For the text-containing cell, return its midpoint in [X, Y] coordinate format. 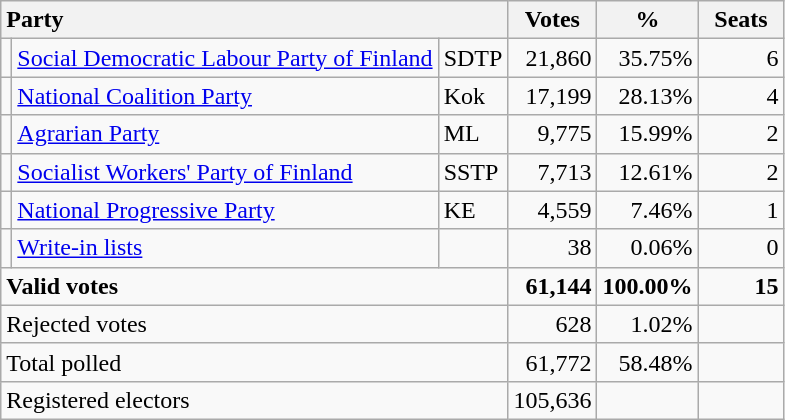
SDTP [473, 58]
28.13% [648, 96]
15.99% [648, 134]
Agrarian Party [225, 134]
9,775 [552, 134]
Socialist Workers' Party of Finland [225, 172]
1.02% [648, 324]
21,860 [552, 58]
SSTP [473, 172]
ML [473, 134]
6 [741, 58]
61,144 [552, 286]
38 [552, 248]
Kok [473, 96]
7.46% [648, 210]
12.61% [648, 172]
National Progressive Party [225, 210]
Seats [741, 20]
4 [741, 96]
15 [741, 286]
0.06% [648, 248]
35.75% [648, 58]
0 [741, 248]
Party [254, 20]
17,199 [552, 96]
105,636 [552, 400]
National Coalition Party [225, 96]
4,559 [552, 210]
Social Democratic Labour Party of Finland [225, 58]
100.00% [648, 286]
% [648, 20]
58.48% [648, 362]
61,772 [552, 362]
Valid votes [254, 286]
Rejected votes [254, 324]
Registered electors [254, 400]
1 [741, 210]
KE [473, 210]
Total polled [254, 362]
Votes [552, 20]
628 [552, 324]
7,713 [552, 172]
Write-in lists [225, 248]
